Return the (X, Y) coordinate for the center point of the cell that contains the specified text.  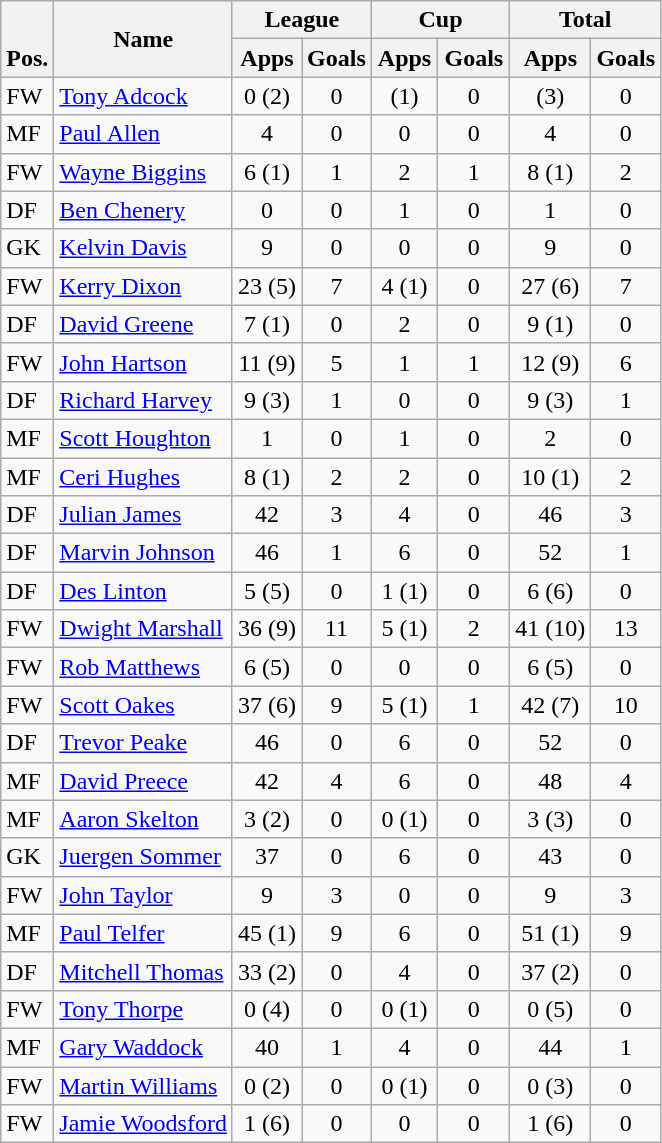
Scott Houghton (144, 438)
5 (5) (266, 591)
23 (5) (266, 286)
League (302, 20)
Martin Williams (144, 1085)
Paul Telfer (144, 933)
7 (1) (266, 324)
37 (266, 857)
David Greene (144, 324)
Juergen Sommer (144, 857)
Wayne Biggins (144, 172)
41 (10) (550, 629)
Kerry Dixon (144, 286)
45 (1) (266, 933)
(3) (550, 96)
Cup (440, 20)
Ceri Hughes (144, 477)
David Preece (144, 781)
0 (3) (550, 1085)
Paul Allen (144, 134)
Trevor Peake (144, 743)
13 (626, 629)
43 (550, 857)
37 (6) (266, 705)
Marvin Johnson (144, 553)
Richard Harvey (144, 400)
Des Linton (144, 591)
Gary Waddock (144, 1047)
6 (1) (266, 172)
27 (6) (550, 286)
4 (1) (404, 286)
11 (9) (266, 362)
48 (550, 781)
Mitchell Thomas (144, 971)
44 (550, 1047)
John Hartson (144, 362)
Scott Oakes (144, 705)
11 (337, 629)
3 (3) (550, 819)
Tony Thorpe (144, 1009)
5 (337, 362)
Jamie Woodsford (144, 1124)
Total (586, 20)
Dwight Marshall (144, 629)
3 (2) (266, 819)
Julian James (144, 515)
Name (144, 39)
Kelvin Davis (144, 248)
Aaron Skelton (144, 819)
51 (1) (550, 933)
Ben Chenery (144, 210)
10 (626, 705)
Tony Adcock (144, 96)
12 (9) (550, 362)
1 (1) (404, 591)
42 (7) (550, 705)
6 (6) (550, 591)
40 (266, 1047)
9 (1) (550, 324)
(1) (404, 96)
Pos. (28, 39)
10 (1) (550, 477)
0 (5) (550, 1009)
36 (9) (266, 629)
Rob Matthews (144, 667)
John Taylor (144, 895)
37 (2) (550, 971)
0 (4) (266, 1009)
33 (2) (266, 971)
